Output the (x, y) coordinate of the center of the cell containing the given text.  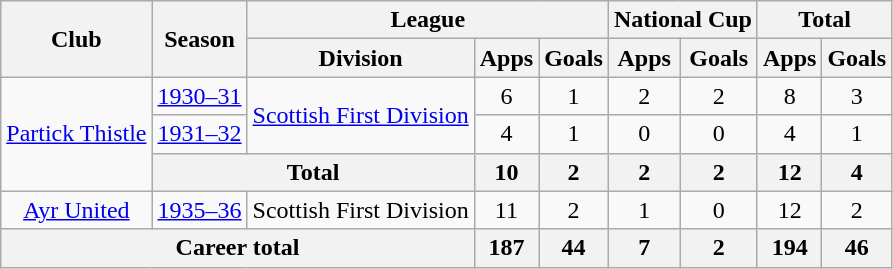
187 (506, 248)
Partick Thistle (76, 134)
10 (506, 172)
3 (857, 96)
7 (644, 248)
46 (857, 248)
1930–31 (200, 96)
League (428, 20)
Ayr United (76, 210)
National Cup (682, 20)
8 (789, 96)
Career total (238, 248)
Club (76, 39)
194 (789, 248)
1935–36 (200, 210)
Season (200, 39)
44 (574, 248)
Division (360, 58)
11 (506, 210)
1931–32 (200, 134)
6 (506, 96)
